Return [X, Y] of the center of cell containing provided text 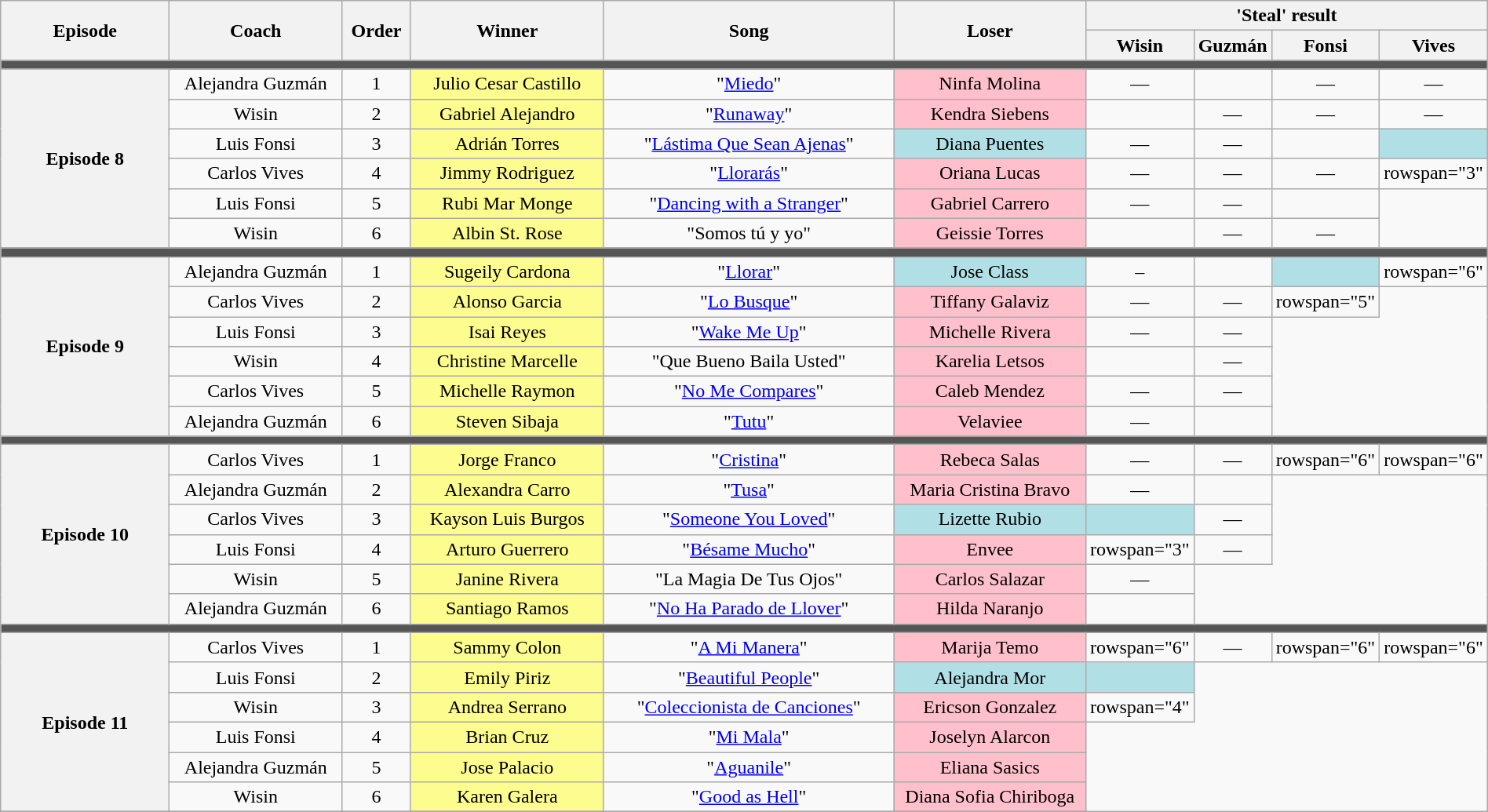
Rebeca Salas [990, 460]
"Miedo" [749, 84]
Episode 8 [85, 158]
"La Magia De Tus Ojos" [749, 579]
Michelle Rivera [990, 332]
Joselyn Alarcon [990, 737]
Episode 10 [85, 534]
Caleb Mendez [990, 391]
"Mi Mala" [749, 737]
Fonsi [1326, 46]
Alexandra Carro [507, 490]
Kayson Luis Burgos [507, 519]
Guzmán [1232, 46]
"No Me Compares" [749, 391]
Eliana Sasics [990, 766]
Karelia Letsos [990, 362]
Sammy Colon [507, 647]
Santiago Ramos [507, 609]
Emily Piriz [507, 677]
"Bésame Mucho" [749, 549]
"Dancing with a Stranger" [749, 203]
Janine Rivera [507, 579]
"Good as Hell" [749, 797]
Marija Temo [990, 647]
Hilda Naranjo [990, 609]
Loser [990, 31]
rowspan="5" [1326, 301]
Order [377, 31]
Michelle Raymon [507, 391]
Velaviee [990, 421]
Rubi Mar Monge [507, 203]
Kendra Siebens [990, 114]
Adrián Torres [507, 144]
"Coleccionista de Canciones" [749, 707]
Carlos Salazar [990, 579]
"A Mi Manera" [749, 647]
Lizette Rubio [990, 519]
"Llorar" [749, 271]
Alonso Garcia [507, 301]
Christine Marcelle [507, 362]
Maria Cristina Bravo [990, 490]
"Cristina" [749, 460]
Diana Sofia Chiriboga [990, 797]
"Tusa" [749, 490]
Tiffany Galaviz [990, 301]
Song [749, 31]
Jose Class [990, 271]
"Somos tú y yo" [749, 233]
Ericson Gonzalez [990, 707]
Jorge Franco [507, 460]
Isai Reyes [507, 332]
"Que Bueno Baila Usted" [749, 362]
Gabriel Carrero [990, 203]
Episode 9 [85, 346]
rowspan="4" [1140, 707]
"Lástima Que Sean Ajenas" [749, 144]
Episode [85, 31]
Julio Cesar Castillo [507, 84]
"Runaway" [749, 114]
Karen Galera [507, 797]
Jimmy Rodriguez [507, 173]
Vives [1434, 46]
Envee [990, 549]
Episode 11 [85, 722]
Arturo Guerrero [507, 549]
"Beautiful People" [749, 677]
Steven Sibaja [507, 421]
Diana Puentes [990, 144]
Andrea Serrano [507, 707]
"Tutu" [749, 421]
Ninfa Molina [990, 84]
Alejandra Mor [990, 677]
'Steal' result [1287, 16]
Gabriel Alejandro [507, 114]
"Someone You Loved" [749, 519]
"Wake Me Up" [749, 332]
Brian Cruz [507, 737]
"Llorarás" [749, 173]
– [1140, 271]
Coach [256, 31]
Jose Palacio [507, 766]
Geissie Torres [990, 233]
"Lo Busque" [749, 301]
Albin St. Rose [507, 233]
"Aguanile" [749, 766]
Oriana Lucas [990, 173]
Sugeily Cardona [507, 271]
"No Ha Parado de Llover" [749, 609]
Winner [507, 31]
